Locate the cell with the specified text and output its (X, Y) center coordinate. 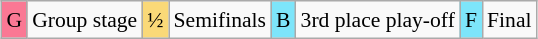
B (284, 20)
Semifinals (220, 20)
Final (510, 20)
F (471, 20)
Group stage (84, 20)
G (14, 20)
½ (155, 20)
3rd place play-off (378, 20)
